Capture the cell that displays the provided text and extract its [X, Y] central coordinate. 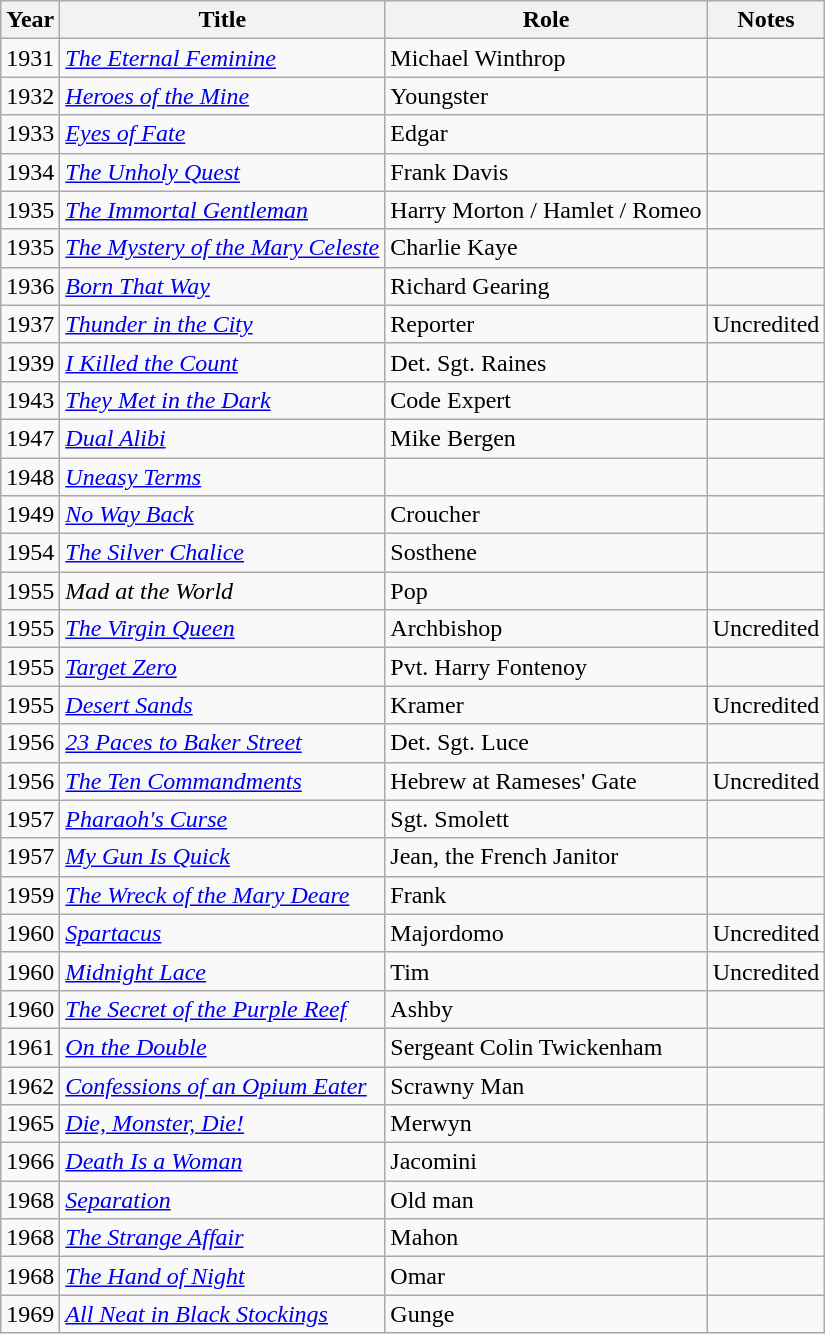
1933 [30, 134]
Mike Bergen [546, 438]
1949 [30, 515]
Kramer [546, 705]
Scrawny Man [546, 1085]
Sosthene [546, 553]
Harry Morton / Hamlet / Romeo [546, 210]
1947 [30, 438]
Desert Sands [222, 705]
1937 [30, 324]
Notes [766, 20]
I Killed the Count [222, 362]
Thunder in the City [222, 324]
Tim [546, 971]
1966 [30, 1162]
Jean, the French Janitor [546, 857]
1961 [30, 1047]
Code Expert [546, 400]
1934 [30, 172]
Jacomini [546, 1162]
1936 [30, 286]
Old man [546, 1200]
The Silver Chalice [222, 553]
On the Double [222, 1047]
1948 [30, 477]
Death Is a Woman [222, 1162]
Mad at the World [222, 591]
1932 [30, 96]
Gunge [546, 1314]
My Gun Is Quick [222, 857]
1954 [30, 553]
Midnight Lace [222, 971]
Born That Way [222, 286]
Frank Davis [546, 172]
They Met in the Dark [222, 400]
Heroes of the Mine [222, 96]
Pharaoh's Curse [222, 819]
Target Zero [222, 667]
Role [546, 20]
Omar [546, 1276]
The Strange Affair [222, 1238]
1931 [30, 58]
The Virgin Queen [222, 629]
23 Paces to Baker Street [222, 743]
Mahon [546, 1238]
Year [30, 20]
Eyes of Fate [222, 134]
1965 [30, 1124]
Confessions of an Opium Eater [222, 1085]
Det. Sgt. Luce [546, 743]
The Ten Commandments [222, 781]
Spartacus [222, 933]
Archbishop [546, 629]
Richard Gearing [546, 286]
1959 [30, 895]
Hebrew at Rameses' Gate [546, 781]
Charlie Kaye [546, 248]
Det. Sgt. Raines [546, 362]
The Immortal Gentleman [222, 210]
The Eternal Feminine [222, 58]
Sergeant Colin Twickenham [546, 1047]
The Wreck of the Mary Deare [222, 895]
Frank [546, 895]
The Mystery of the Mary Celeste [222, 248]
Uneasy Terms [222, 477]
Ashby [546, 1009]
Youngster [546, 96]
Edgar [546, 134]
Sgt. Smolett [546, 819]
Title [222, 20]
Michael Winthrop [546, 58]
Separation [222, 1200]
Pop [546, 591]
Merwyn [546, 1124]
The Hand of Night [222, 1276]
1969 [30, 1314]
Majordomo [546, 933]
Die, Monster, Die! [222, 1124]
The Secret of the Purple Reef [222, 1009]
1939 [30, 362]
Reporter [546, 324]
Pvt. Harry Fontenoy [546, 667]
1962 [30, 1085]
All Neat in Black Stockings [222, 1314]
1943 [30, 400]
Dual Alibi [222, 438]
The Unholy Quest [222, 172]
Croucher [546, 515]
No Way Back [222, 515]
